Output the [X, Y] coordinate of the center of the cell containing the given text.  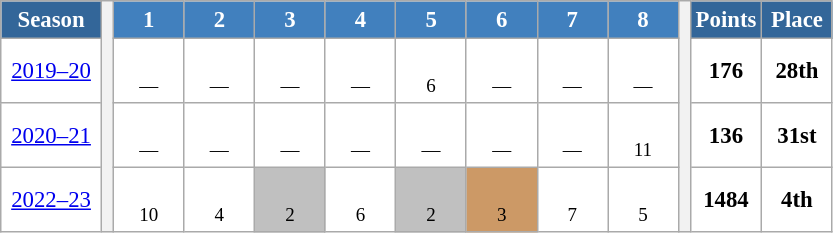
2019–20 [52, 72]
4th [798, 200]
11 [644, 136]
2020–21 [52, 136]
2022–23 [52, 200]
8 [644, 20]
10 [148, 200]
1484 [726, 200]
136 [726, 136]
31st [798, 136]
28th [798, 72]
Season [52, 20]
176 [726, 72]
Points [726, 20]
1 [148, 20]
Place [798, 20]
